From the cell containing the given text, extract its center point as (X, Y) coordinate. 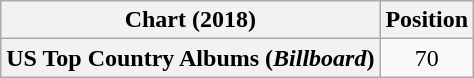
Chart (2018) (190, 20)
Position (427, 20)
70 (427, 58)
US Top Country Albums (Billboard) (190, 58)
